Pinpoint the cell where the given text exists, returning its (X, Y) midpoint coordinate. 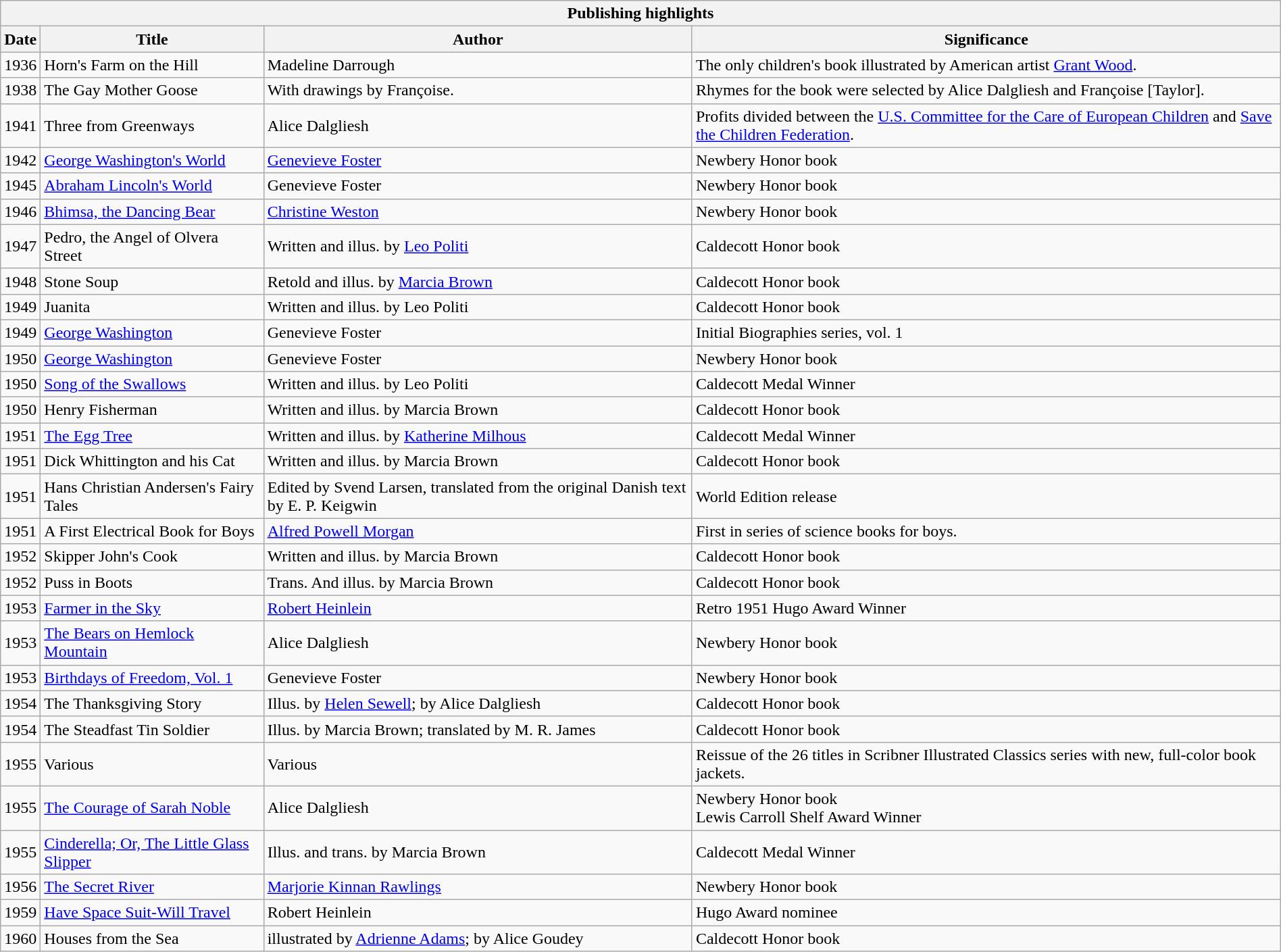
Author (478, 39)
Dick Whittington and his Cat (152, 461)
Abraham Lincoln's World (152, 186)
1942 (20, 160)
1948 (20, 281)
The only children's book illustrated by American artist Grant Wood. (986, 65)
Houses from the Sea (152, 938)
Skipper John's Cook (152, 557)
Birthdays of Freedom, Vol. 1 (152, 678)
1936 (20, 65)
Profits divided between the U.S. Committee for the Care of European Children and Save the Children Federation. (986, 126)
Madeline Darrough (478, 65)
First in series of science books for boys. (986, 531)
Reissue of the 26 titles in Scribner Illustrated Classics series with new, full-color book jackets. (986, 763)
Retold and illus. by Marcia Brown (478, 281)
The Courage of Sarah Noble (152, 808)
Significance (986, 39)
Three from Greenways (152, 126)
1941 (20, 126)
Trans. And illus. by Marcia Brown (478, 582)
Title (152, 39)
1959 (20, 913)
Have Space Suit-Will Travel (152, 913)
Written and illus. by Katherine Milhous (478, 436)
Song of the Swallows (152, 384)
Publishing highlights (640, 14)
Puss in Boots (152, 582)
The Gay Mother Goose (152, 91)
Illus. by Marcia Brown; translated by M. R. James (478, 729)
Date (20, 39)
1947 (20, 246)
Illus. by Helen Sewell; by Alice Dalgliesh (478, 703)
1960 (20, 938)
Henry Fisherman (152, 410)
Initial Biographies series, vol. 1 (986, 332)
Rhymes for the book were selected by Alice Dalgliesh and Françoise [Taylor]. (986, 91)
illustrated by Adrienne Adams; by Alice Goudey (478, 938)
Christine Weston (478, 211)
1946 (20, 211)
1945 (20, 186)
Juanita (152, 307)
With drawings by Françoise. (478, 91)
Stone Soup (152, 281)
Hans Christian Andersen's Fairy Tales (152, 496)
The Thanksgiving Story (152, 703)
George Washington's World (152, 160)
Horn's Farm on the Hill (152, 65)
Edited by Svend Larsen, translated from the original Danish text by E. P. Keigwin (478, 496)
Hugo Award nominee (986, 913)
The Secret River (152, 887)
1938 (20, 91)
Retro 1951 Hugo Award Winner (986, 608)
Cinderella; Or, The Little Glass Slipper (152, 851)
A First Electrical Book for Boys (152, 531)
Bhimsa, the Dancing Bear (152, 211)
The Steadfast Tin Soldier (152, 729)
1956 (20, 887)
The Egg Tree (152, 436)
The Bears on Hemlock Mountain (152, 643)
Newbery Honor bookLewis Carroll Shelf Award Winner (986, 808)
World Edition release (986, 496)
Farmer in the Sky (152, 608)
Marjorie Kinnan Rawlings (478, 887)
Illus. and trans. by Marcia Brown (478, 851)
Pedro, the Angel of Olvera Street (152, 246)
Alfred Powell Morgan (478, 531)
